Determine the [x, y] coordinate at the center of the cell enclosing the given text.  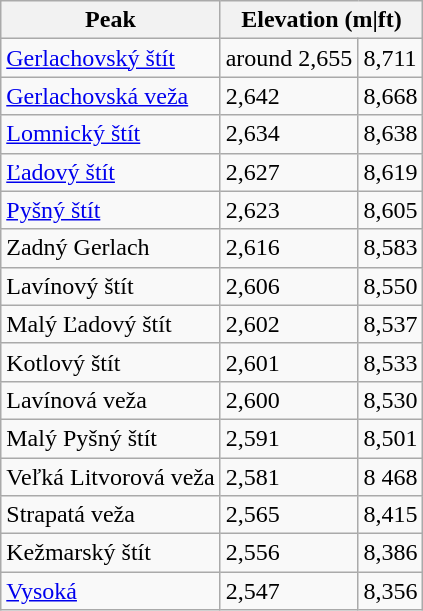
8,530 [390, 400]
2,627 [289, 172]
Malý Pyšný štít [110, 438]
Malý Ľadový štít [110, 324]
Gerlachovský štít [110, 58]
8,583 [390, 248]
8,605 [390, 210]
8,537 [390, 324]
Pyšný štít [110, 210]
8,501 [390, 438]
Kežmarský štít [110, 553]
8,711 [390, 58]
Elevation (m|ft) [322, 20]
Lavínový štít [110, 286]
8,638 [390, 134]
Peak [110, 20]
2,547 [289, 591]
around 2,655 [289, 58]
8 468 [390, 477]
2,606 [289, 286]
Lavínová veža [110, 400]
8,386 [390, 553]
2,623 [289, 210]
Strapatá veža [110, 515]
Veľká Litvorová veža [110, 477]
8,550 [390, 286]
8,415 [390, 515]
2,600 [289, 400]
Ľadový štít [110, 172]
2,581 [289, 477]
Lomnický štít [110, 134]
Kotlový štít [110, 362]
Gerlachovská veža [110, 96]
2,642 [289, 96]
2,616 [289, 248]
2,591 [289, 438]
2,565 [289, 515]
8,356 [390, 591]
Zadný Gerlach [110, 248]
2,602 [289, 324]
2,556 [289, 553]
Vysoká [110, 591]
8,619 [390, 172]
2,634 [289, 134]
8,668 [390, 96]
2,601 [289, 362]
8,533 [390, 362]
